Provide the [x, y] coordinate of the cell's center where the given text is located.  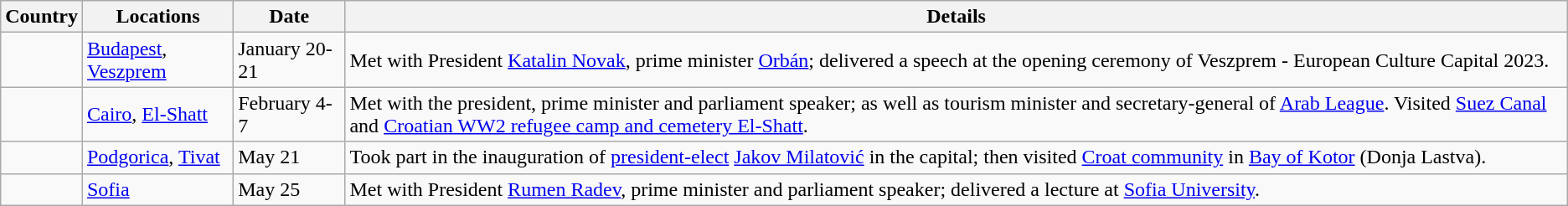
May 21 [290, 157]
Met with President Rumen Radev, prime minister and parliament speaker; delivered a lecture at Sofia University. [957, 189]
Country [42, 17]
Took part in the inauguration of president-elect Jakov Milatović in the capital; then visited Croat community in Bay of Kotor (Donja Lastva). [957, 157]
Budapest, Veszprem [157, 60]
Details [957, 17]
Locations [157, 17]
Cairo, El-Shatt [157, 114]
Podgorica, Tivat [157, 157]
January 20-21 [290, 60]
May 25 [290, 189]
Met with President Katalin Novak, prime minister Orbán; delivered a speech at the opening ceremony of Veszprem - European Culture Capital 2023. [957, 60]
February 4-7 [290, 114]
Date [290, 17]
Sofia [157, 189]
